Return the [x, y] coordinate for the center point of the cell that contains the specified text.  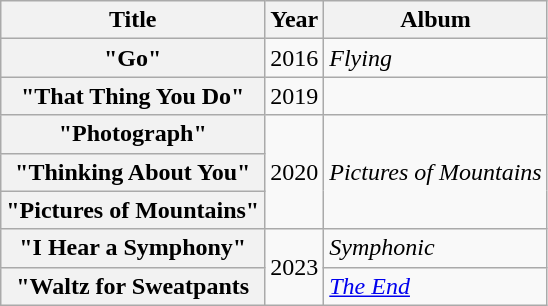
2016 [294, 58]
Flying [436, 58]
Pictures of Mountains [436, 172]
2020 [294, 172]
2023 [294, 267]
"Go" [133, 58]
"Photograph" [133, 134]
The End [436, 286]
"That Thing You Do" [133, 96]
Album [436, 20]
Symphonic [436, 248]
"Thinking About You" [133, 172]
Year [294, 20]
"I Hear a Symphony" [133, 248]
"Pictures of Mountains" [133, 210]
Title [133, 20]
2019 [294, 96]
"Waltz for Sweatpants [133, 286]
